Provide the [x, y] coordinate of the cell's center where the given text is located.  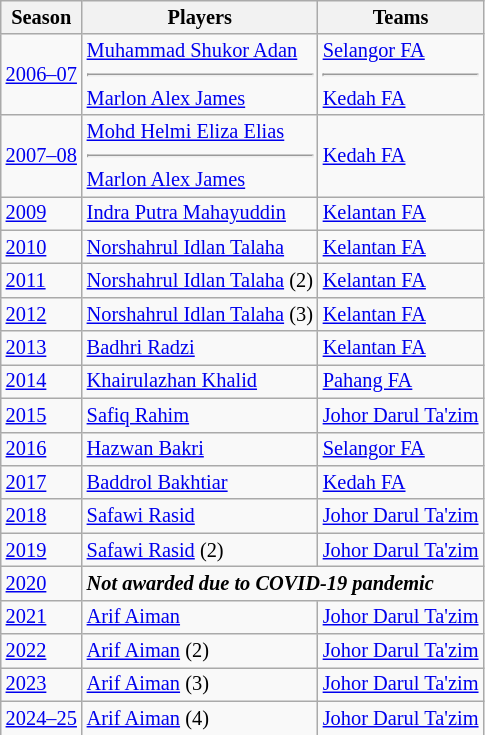
Arif Aiman [200, 617]
2011 [42, 280]
2010 [42, 247]
2009 [42, 213]
Indra Putra Mahayuddin [200, 213]
Safawi Rasid (2) [200, 550]
2012 [42, 314]
Muhammad Shukor Adan Marlon Alex James [200, 74]
2007–08 [42, 156]
2024–25 [42, 718]
Norshahrul Idlan Talaha (2) [200, 280]
2022 [42, 651]
Arif Aiman (2) [200, 651]
2013 [42, 348]
2023 [42, 684]
Safawi Rasid [200, 516]
Safiq Rahim [200, 415]
Norshahrul Idlan Talaha [200, 247]
Selangor FA Kedah FA [401, 74]
Selangor FA [401, 449]
Badhri Radzi [200, 348]
Players [200, 17]
Mohd Helmi Eliza Elias Marlon Alex James [200, 156]
2014 [42, 381]
Hazwan Bakri [200, 449]
Khairulazhan Khalid [200, 381]
2015 [42, 415]
Norshahrul Idlan Talaha (3) [200, 314]
Not awarded due to COVID-19 pandemic [283, 583]
Arif Aiman (4) [200, 718]
2021 [42, 617]
2020 [42, 583]
Season [42, 17]
Baddrol Bakhtiar [200, 482]
Arif Aiman (3) [200, 684]
Teams [401, 17]
2006–07 [42, 74]
2018 [42, 516]
2017 [42, 482]
Pahang FA [401, 381]
2016 [42, 449]
2019 [42, 550]
